Extract the (X, Y) coordinate from the center of the cell holding the provided text.  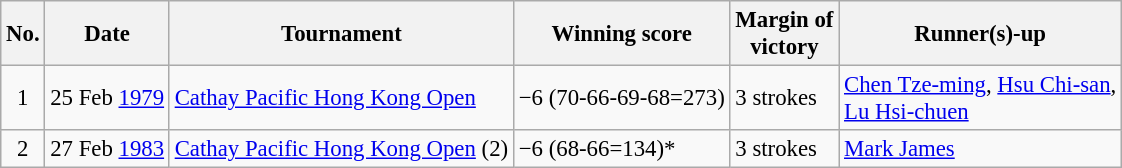
Mark James (980, 149)
No. (23, 34)
Tournament (341, 34)
Cathay Pacific Hong Kong Open (2) (341, 149)
Runner(s)-up (980, 34)
Date (107, 34)
−6 (68-66=134)* (622, 149)
1 (23, 98)
2 (23, 149)
Winning score (622, 34)
25 Feb 1979 (107, 98)
27 Feb 1983 (107, 149)
−6 (70-66-69-68=273) (622, 98)
Cathay Pacific Hong Kong Open (341, 98)
Margin ofvictory (784, 34)
Chen Tze-ming, Hsu Chi-san, Lu Hsi-chuen (980, 98)
